From the cell containing the given text, extract its center point as [X, Y] coordinate. 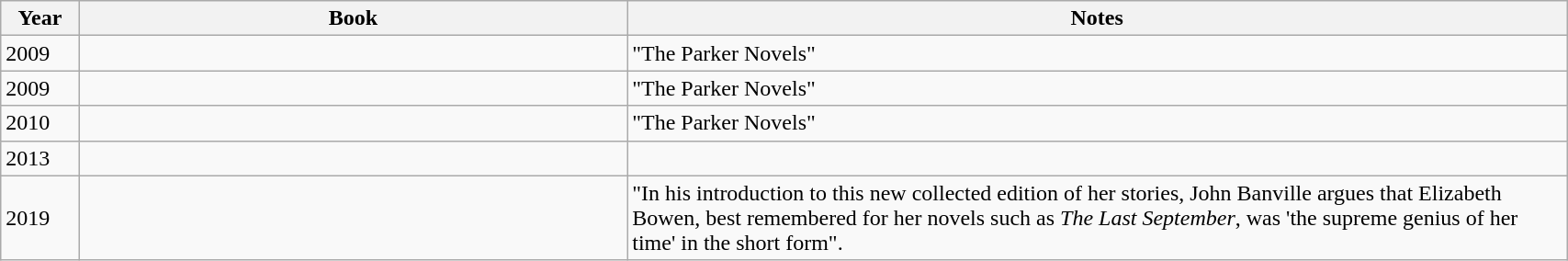
Year [40, 18]
2013 [40, 158]
Book [353, 18]
2019 [40, 218]
Notes [1097, 18]
2010 [40, 123]
